From the cell containing the given text, extract its center point as [X, Y] coordinate. 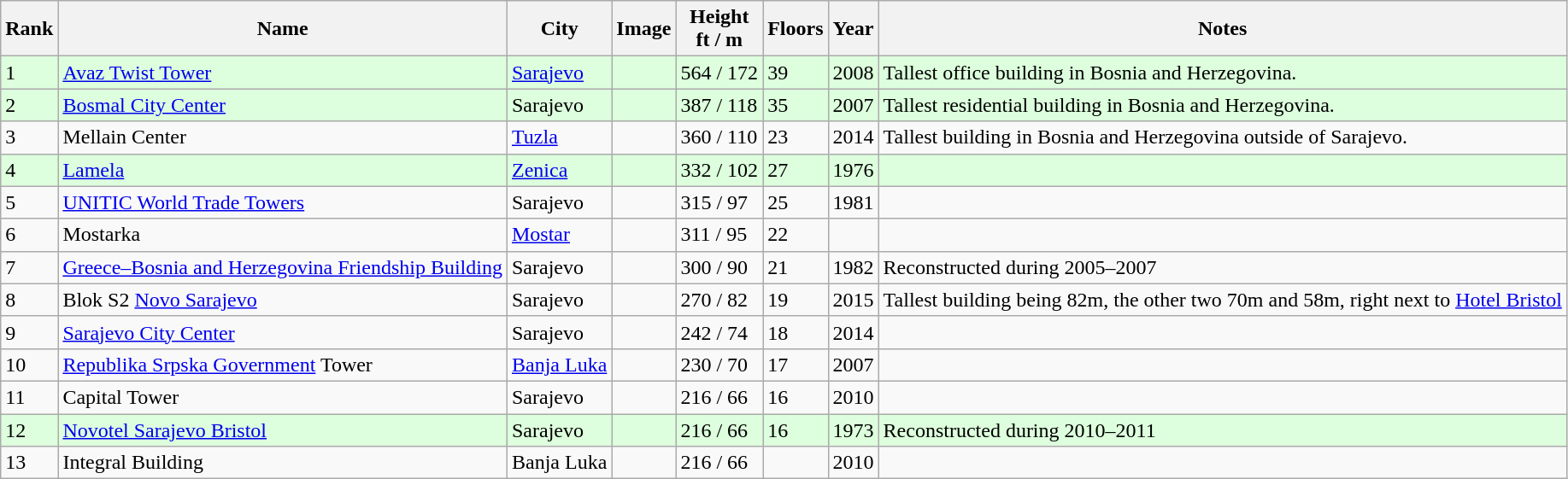
315 / 97 [719, 202]
387 / 118 [719, 105]
2 [29, 105]
Zenica [559, 170]
Notes [1222, 29]
Mostar [559, 235]
332 / 102 [719, 170]
11 [29, 397]
1976 [853, 170]
311 / 95 [719, 235]
230 / 70 [719, 365]
Sarajevo City Center [283, 332]
19 [796, 300]
25 [796, 202]
Tallest building in Bosnia and Herzegovina outside of Sarajevo. [1222, 137]
Avaz Twist Tower [283, 73]
2015 [853, 300]
Republika Srpska Government Tower [283, 365]
Bosmal City Center [283, 105]
8 [29, 300]
1982 [853, 267]
Tallest residential building in Bosnia and Herzegovina. [1222, 105]
Mellain Center [283, 137]
18 [796, 332]
Greece–Bosnia and Herzegovina Friendship Building [283, 267]
27 [796, 170]
564 / 172 [719, 73]
360 / 110 [719, 137]
3 [29, 137]
242 / 74 [719, 332]
Capital Tower [283, 397]
300 / 90 [719, 267]
UNITIC World Trade Towers [283, 202]
39 [796, 73]
Reconstructed during 2010–2011 [1222, 429]
Reconstructed during 2005–2007 [1222, 267]
Year [853, 29]
Rank [29, 29]
21 [796, 267]
Integral Building [283, 463]
Tuzla [559, 137]
Name [283, 29]
Mostarka [283, 235]
13 [29, 463]
1981 [853, 202]
22 [796, 235]
4 [29, 170]
270 / 82 [719, 300]
9 [29, 332]
Novotel Sarajevo Bristol [283, 429]
5 [29, 202]
Lamela [283, 170]
Floors [796, 29]
12 [29, 429]
6 [29, 235]
Blok S2 Novo Sarajevo [283, 300]
Image [644, 29]
City [559, 29]
Tallest building being 82m, the other two 70m and 58m, right next to Hotel Bristol [1222, 300]
10 [29, 365]
23 [796, 137]
1 [29, 73]
17 [796, 365]
35 [796, 105]
Tallest office building in Bosnia and Herzegovina. [1222, 73]
Heightft / m [719, 29]
7 [29, 267]
2008 [853, 73]
1973 [853, 429]
